Provide the (X, Y) coordinate of the cell's center where the given text is located.  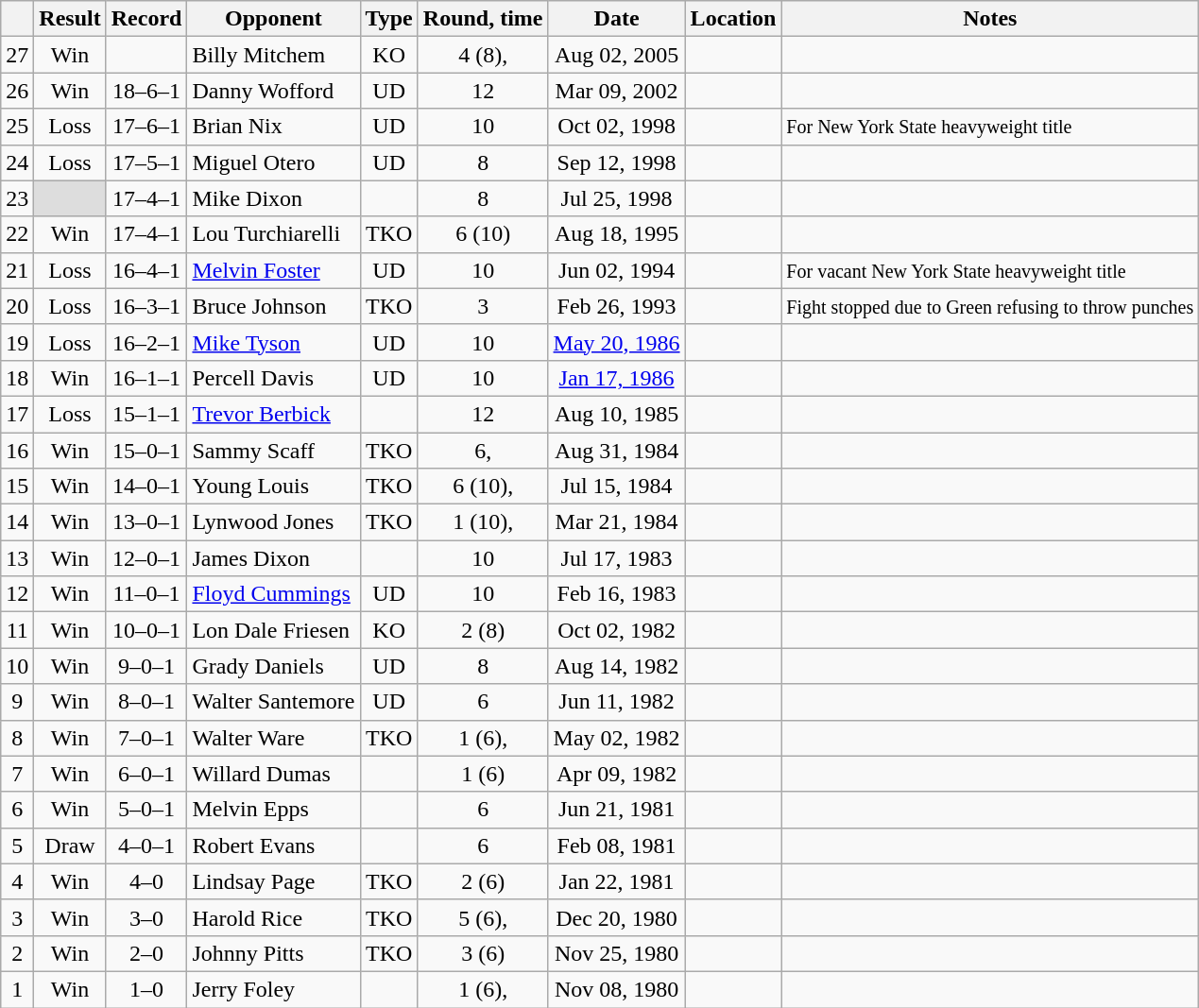
Sep 12, 1998 (616, 162)
Result (70, 19)
14 (17, 522)
17–5–1 (146, 162)
6, (483, 451)
Harold Rice (274, 917)
17–6–1 (146, 127)
Bruce Johnson (274, 306)
6–0–1 (146, 774)
Fight stopped due to Green refusing to throw punches (990, 306)
Trevor Berbick (274, 414)
For vacant New York State heavyweight title (990, 270)
Walter Santemore (274, 702)
16–3–1 (146, 306)
21 (17, 270)
11–0–1 (146, 594)
Apr 09, 1982 (616, 774)
Jul 15, 1984 (616, 487)
6 (10) (483, 234)
Aug 14, 1982 (616, 666)
3 (6) (483, 953)
Dec 20, 1980 (616, 917)
14–0–1 (146, 487)
Jun 21, 1981 (616, 810)
Draw (70, 846)
4 (8), (483, 55)
7 (17, 774)
15 (17, 487)
For New York State heavyweight title (990, 127)
15–0–1 (146, 451)
Notes (990, 19)
Mike Tyson (274, 342)
Walter Ware (274, 738)
2 (17, 953)
Mar 21, 1984 (616, 522)
May 20, 1986 (616, 342)
12–0–1 (146, 558)
James Dixon (274, 558)
Record (146, 19)
7–0–1 (146, 738)
Feb 26, 1993 (616, 306)
5–0–1 (146, 810)
Oct 02, 1998 (616, 127)
Miguel Otero (274, 162)
17 (17, 414)
Lon Dale Friesen (274, 630)
16–1–1 (146, 378)
13–0–1 (146, 522)
Opponent (274, 19)
Location (733, 19)
19 (17, 342)
Aug 02, 2005 (616, 55)
Brian Nix (274, 127)
3–0 (146, 917)
Jerry Foley (274, 989)
Lindsay Page (274, 881)
20 (17, 306)
Jun 02, 1994 (616, 270)
Mar 09, 2002 (616, 91)
18 (17, 378)
13 (17, 558)
Grady Daniels (274, 666)
Floyd Cummings (274, 594)
5 (6), (483, 917)
Jan 17, 1986 (616, 378)
18–6–1 (146, 91)
Type (389, 19)
15–1–1 (146, 414)
Jul 17, 1983 (616, 558)
1 (17, 989)
Feb 08, 1981 (616, 846)
2 (8) (483, 630)
2 (6) (483, 881)
Aug 10, 1985 (616, 414)
16–4–1 (146, 270)
9–0–1 (146, 666)
10–0–1 (146, 630)
Robert Evans (274, 846)
Feb 16, 1983 (616, 594)
Melvin Epps (274, 810)
25 (17, 127)
2–0 (146, 953)
Young Louis (274, 487)
1 (10), (483, 522)
11 (17, 630)
24 (17, 162)
4 (17, 881)
May 02, 1982 (616, 738)
23 (17, 198)
Johnny Pitts (274, 953)
4–0 (146, 881)
Jul 25, 1998 (616, 198)
6 (10), (483, 487)
Danny Wofford (274, 91)
Willard Dumas (274, 774)
Aug 31, 1984 (616, 451)
Lynwood Jones (274, 522)
Jan 22, 1981 (616, 881)
16–2–1 (146, 342)
4–0–1 (146, 846)
Nov 08, 1980 (616, 989)
5 (17, 846)
8–0–1 (146, 702)
1–0 (146, 989)
Billy Mitchem (274, 55)
1 (6) (483, 774)
Mike Dixon (274, 198)
Oct 02, 1982 (616, 630)
16 (17, 451)
27 (17, 55)
Nov 25, 1980 (616, 953)
22 (17, 234)
Melvin Foster (274, 270)
Sammy Scaff (274, 451)
Jun 11, 1982 (616, 702)
Date (616, 19)
Round, time (483, 19)
9 (17, 702)
Percell Davis (274, 378)
26 (17, 91)
Aug 18, 1995 (616, 234)
Lou Turchiarelli (274, 234)
